Output the (x, y) coordinate of the center of the cell containing the given text.  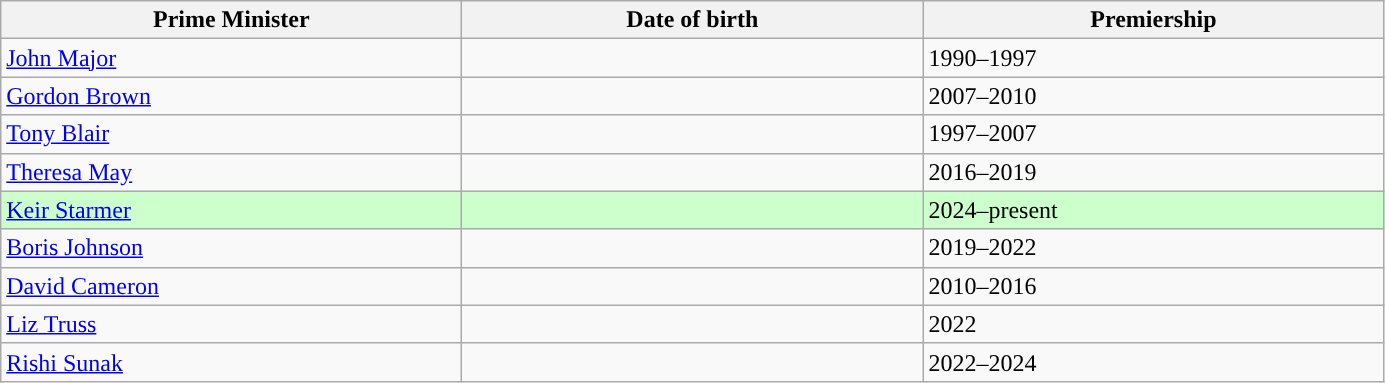
Boris Johnson (232, 248)
Gordon Brown (232, 96)
Rishi Sunak (232, 362)
1990–1997 (1154, 58)
Date of birth (692, 20)
1997–2007 (1154, 134)
2010–2016 (1154, 286)
Premiership (1154, 20)
2022–2024 (1154, 362)
John Major (232, 58)
Tony Blair (232, 134)
David Cameron (232, 286)
2007–2010 (1154, 96)
2019–2022 (1154, 248)
Prime Minister (232, 20)
2016–2019 (1154, 172)
2024–present (1154, 210)
2022 (1154, 324)
Theresa May (232, 172)
Liz Truss (232, 324)
Keir Starmer (232, 210)
